Scan for the cell matching the given text and deliver its [x, y] coordinate at center. 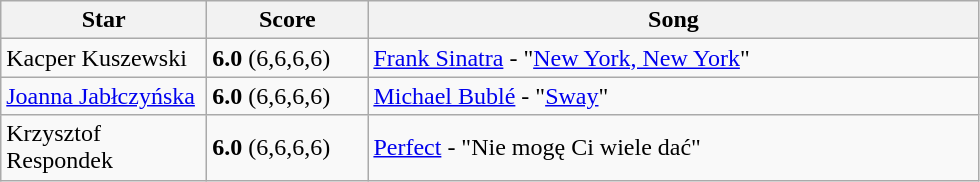
Kacper Kuszewski [104, 58]
Score [288, 20]
Frank Sinatra - "New York, New York" [674, 58]
Perfect - "Nie mogę Ci wiele dać" [674, 148]
Joanna Jabłczyńska [104, 96]
Star [104, 20]
Krzysztof Respondek [104, 148]
Song [674, 20]
Michael Bublé - "Sway" [674, 96]
